Find where the given text appears and provide that cell's center as (x, y) coordinate. 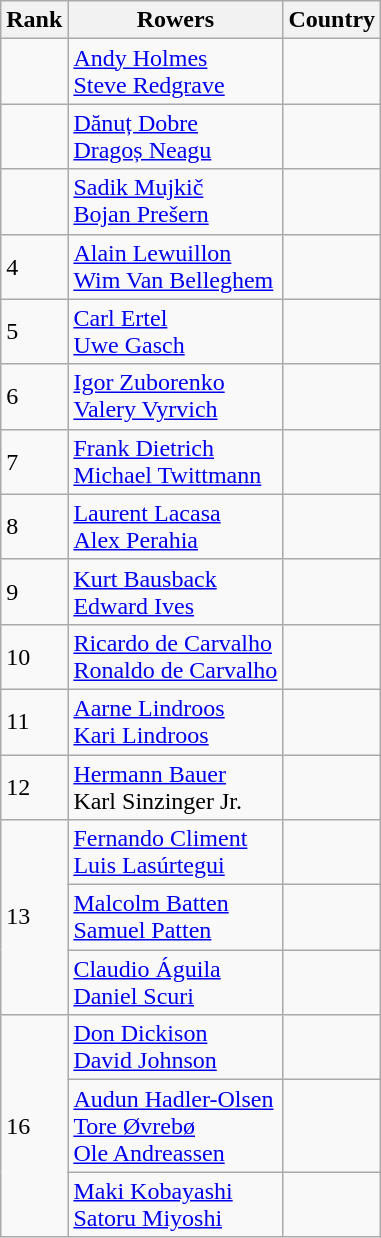
Alain LewuillonWim Van Belleghem (176, 266)
12 (34, 786)
Sadik MujkičBojan Prešern (176, 202)
Claudio ÁguilaDaniel Scuri (176, 982)
10 (34, 656)
6 (34, 396)
8 (34, 526)
11 (34, 722)
Rowers (176, 20)
Igor ZuborenkoValery Vyrvich (176, 396)
Malcolm BattenSamuel Patten (176, 918)
Dănuț DobreDragoș Neagu (176, 136)
Fernando ClimentLuis Lasúrtegui (176, 852)
Andy HolmesSteve Redgrave (176, 72)
Country (332, 20)
Maki KobayashiSatoru Miyoshi (176, 1204)
Audun Hadler-OlsenTore ØvrebøOle Andreassen (176, 1126)
13 (34, 918)
7 (34, 462)
Hermann BauerKarl Sinzinger Jr. (176, 786)
5 (34, 332)
Kurt BausbackEdward Ives (176, 592)
Laurent LacasaAlex Perahia (176, 526)
4 (34, 266)
Frank DietrichMichael Twittmann (176, 462)
16 (34, 1126)
Aarne LindroosKari Lindroos (176, 722)
Ricardo de CarvalhoRonaldo de Carvalho (176, 656)
9 (34, 592)
Carl ErtelUwe Gasch (176, 332)
Don DickisonDavid Johnson (176, 1048)
Rank (34, 20)
